Detect which cell encompasses the target text, then output its [X, Y] center coordinate. 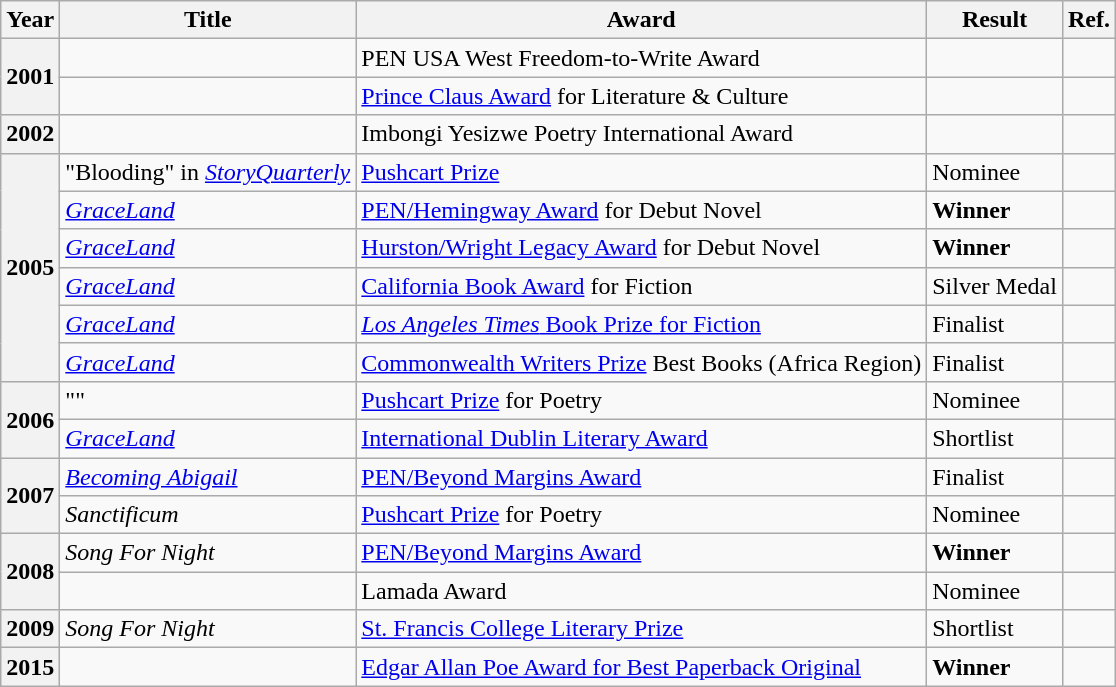
Los Angeles Times Book Prize for Fiction [642, 324]
Silver Medal [995, 286]
2015 [30, 667]
Hurston/Wright Legacy Award for Debut Novel [642, 248]
California Book Award for Fiction [642, 286]
Lamada Award [642, 591]
Year [30, 20]
"Blooding" in StoryQuarterly [208, 172]
"" [208, 400]
Edgar Allan Poe Award for Best Paperback Original [642, 667]
2001 [30, 77]
St. Francis College Literary Prize [642, 629]
Result [995, 20]
2002 [30, 134]
2008 [30, 572]
International Dublin Literary Award [642, 438]
Title [208, 20]
2007 [30, 496]
PEN USA West Freedom-to-Write Award [642, 58]
2006 [30, 419]
Sanctificum [208, 515]
Ref. [1088, 20]
Pushcart Prize [642, 172]
Prince Claus Award for Literature & Culture [642, 96]
2005 [30, 267]
Becoming Abigail [208, 477]
Award [642, 20]
PEN/Hemingway Award for Debut Novel [642, 210]
2009 [30, 629]
Imbongi Yesizwe Poetry International Award [642, 134]
Commonwealth Writers Prize Best Books (Africa Region) [642, 362]
